Identify which cell holds the provided text, then report its (x, y) central coordinate. 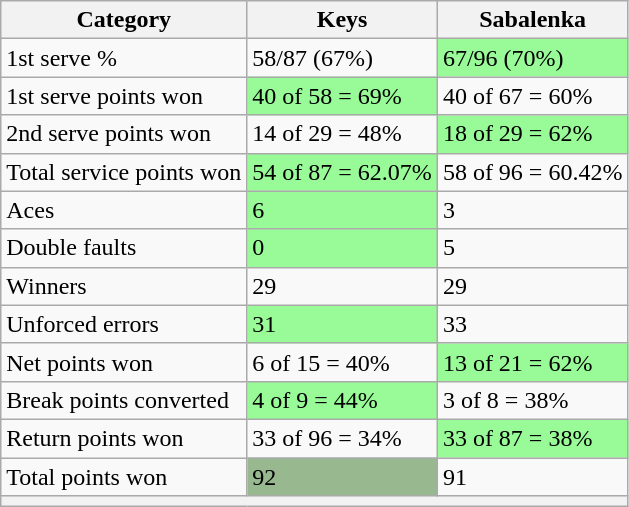
92 (342, 477)
33 of 87 = 38% (532, 438)
40 of 67 = 60% (532, 96)
33 of 96 = 34% (342, 438)
Sabalenka (532, 20)
18 of 29 = 62% (532, 134)
67/96 (70%) (532, 58)
1st serve % (124, 58)
6 of 15 = 40% (342, 362)
33 (532, 324)
0 (342, 248)
40 of 58 = 69% (342, 96)
4 of 9 = 44% (342, 400)
6 (342, 210)
1st serve points won (124, 96)
Double faults (124, 248)
Return points won (124, 438)
2nd serve points won (124, 134)
91 (532, 477)
54 of 87 = 62.07% (342, 172)
3 (532, 210)
Aces (124, 210)
Net points won (124, 362)
58/87 (67%) (342, 58)
Unforced errors (124, 324)
Total points won (124, 477)
5 (532, 248)
3 of 8 = 38% (532, 400)
13 of 21 = 62% (532, 362)
58 of 96 = 60.42% (532, 172)
Winners (124, 286)
Keys (342, 20)
Total service points won (124, 172)
Break points converted (124, 400)
31 (342, 324)
14 of 29 = 48% (342, 134)
Category (124, 20)
